Pinpoint the cell where the given text exists, returning its [X, Y] midpoint coordinate. 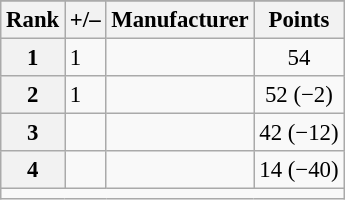
52 (−2) [299, 95]
Manufacturer [180, 20]
3 [33, 133]
54 [299, 58]
Rank [33, 20]
2 [33, 95]
14 (−40) [299, 170]
42 (−12) [299, 133]
+/– [86, 20]
Points [299, 20]
4 [33, 170]
